Provide the (X, Y) coordinate of the cell's center where the given text is located.  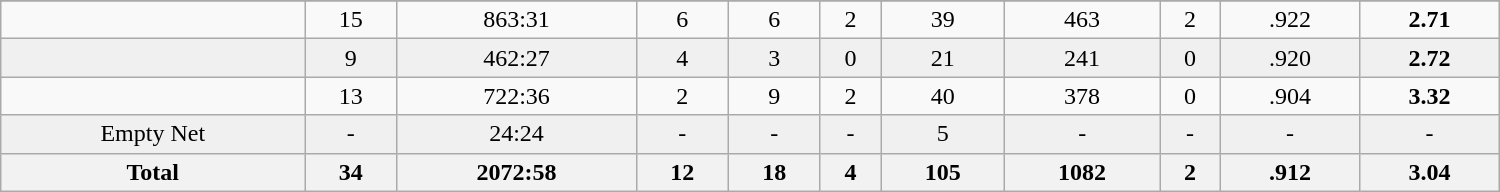
21 (943, 58)
3.04 (1430, 172)
.920 (1290, 58)
12 (682, 172)
15 (351, 20)
.922 (1290, 20)
Empty Net (153, 134)
241 (1082, 58)
.912 (1290, 172)
5 (943, 134)
863:31 (516, 20)
34 (351, 172)
18 (774, 172)
2.72 (1430, 58)
2072:58 (516, 172)
105 (943, 172)
13 (351, 96)
39 (943, 20)
378 (1082, 96)
462:27 (516, 58)
1082 (1082, 172)
3 (774, 58)
.904 (1290, 96)
463 (1082, 20)
3.32 (1430, 96)
2.71 (1430, 20)
40 (943, 96)
Total (153, 172)
722:36 (516, 96)
24:24 (516, 134)
